Pinpoint the cell where the given text exists, returning its [X, Y] midpoint coordinate. 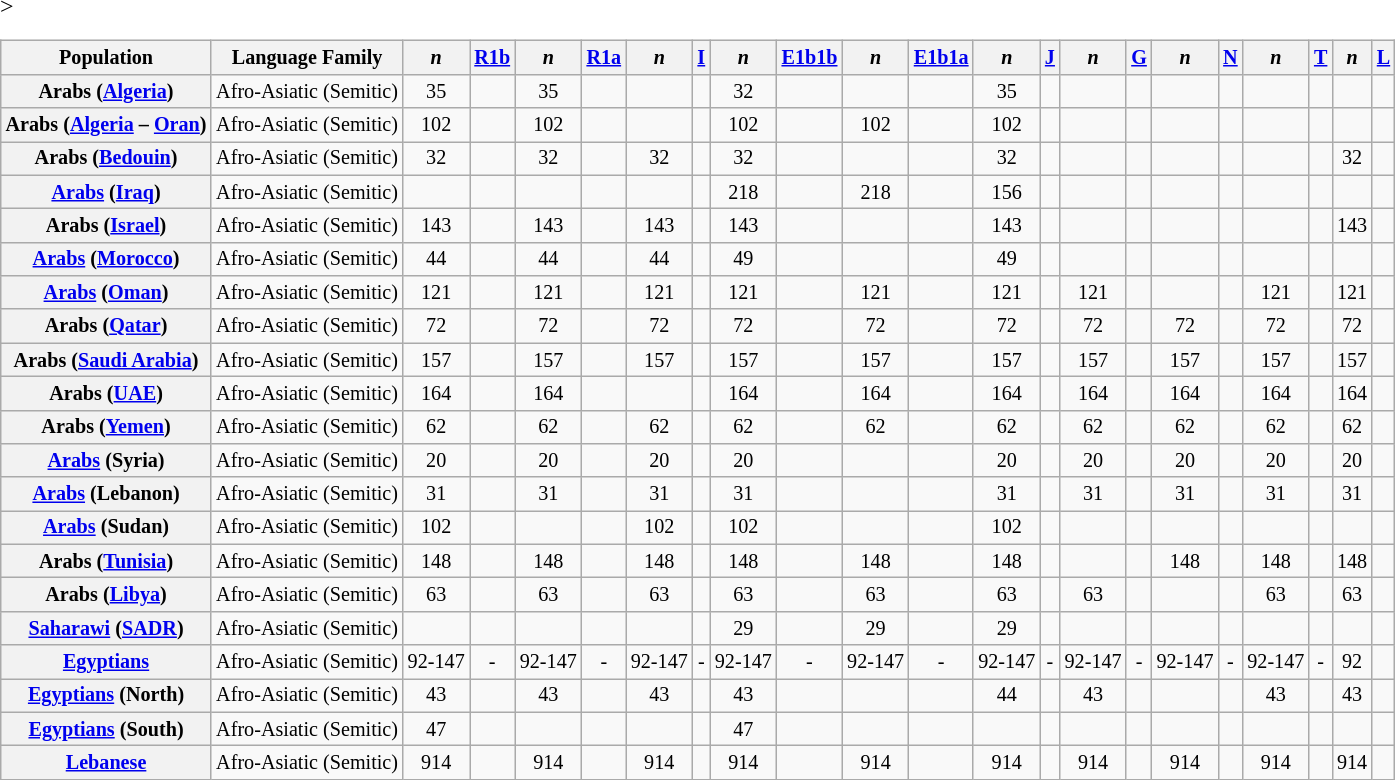
Arabs (Tunisia) [106, 561]
E1b1b [810, 58]
L [1384, 58]
G [1138, 58]
N [1230, 58]
Egyptians (South) [106, 729]
Arabs (UAE) [106, 394]
T [1320, 58]
156 [1006, 192]
Arabs (Sudan) [106, 528]
Language Family [306, 58]
Arabs (Algeria) [106, 91]
Population [106, 58]
Saharawi (SADR) [106, 628]
Arabs (Oman) [106, 293]
92 [1352, 662]
Arabs (Morocco) [106, 259]
Arabs (Bedouin) [106, 159]
Arabs (Saudi Arabia) [106, 360]
Lebanese [106, 763]
R1b [492, 58]
Arabs (Syria) [106, 461]
I [702, 58]
Arabs (Algeria – Oran) [106, 125]
Egyptians (North) [106, 696]
Arabs (Israel) [106, 226]
Egyptians [106, 662]
E1b1a [941, 58]
Arabs (Yemen) [106, 427]
J [1050, 58]
Arabs (Libya) [106, 595]
R1a [604, 58]
Arabs (Lebanon) [106, 494]
Arabs (Iraq) [106, 192]
Arabs (Qatar) [106, 326]
